Scan for the cell matching the given text and deliver its [X, Y] coordinate at center. 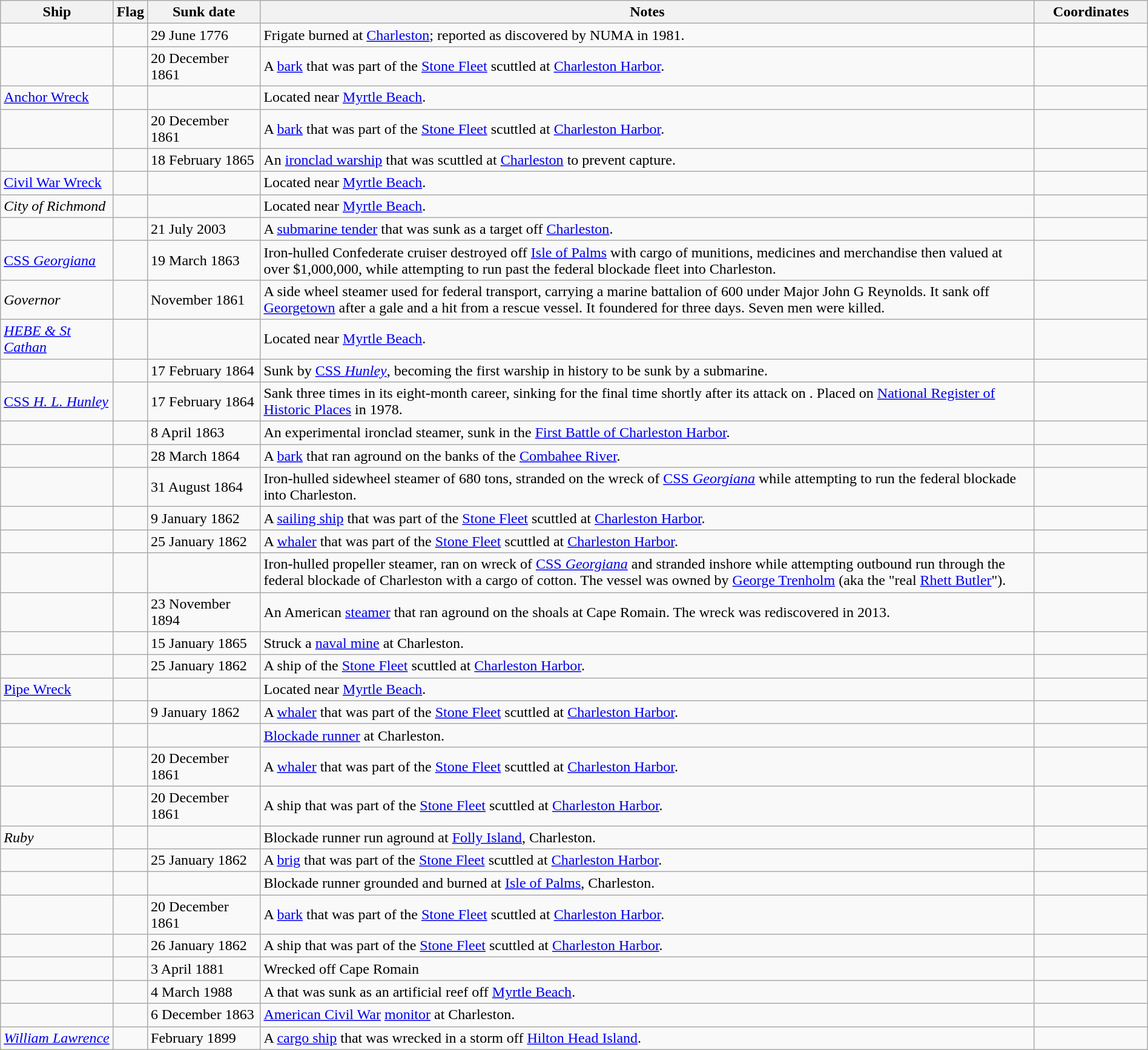
Frigate burned at Charleston; reported as discovered by NUMA in 1981. [647, 35]
Blockade runner at Charleston. [647, 735]
Sunk by CSS Hunley, becoming the first warship in history to be sunk by a submarine. [647, 370]
A submarine tender that was sunk as a target off Charleston. [647, 229]
An ironclad warship that was scuttled at Charleston to prevent capture. [647, 160]
3 April 1881 [204, 969]
CSS Georgiana [57, 260]
CSS H. L. Hunley [57, 402]
Notes [647, 12]
February 1899 [204, 1038]
Wrecked off Cape Romain [647, 969]
American Civil War monitor at Charleston. [647, 1015]
Pipe Wreck [57, 689]
A that was sunk as an artificial reef off Myrtle Beach. [647, 992]
HEBE & St Cathan [57, 339]
Blockade runner run aground at Folly Island, Charleston. [647, 837]
Ship [57, 12]
Flag [130, 12]
21 July 2003 [204, 229]
Ruby [57, 837]
Blockade runner grounded and burned at Isle of Palms, Charleston. [647, 883]
19 March 1863 [204, 260]
29 June 1776 [204, 35]
Iron-hulled sidewheel steamer of 680 tons, stranded on the wreck of CSS Georgiana while attempting to run the federal blockade into Charleston. [647, 487]
A cargo ship that was wrecked in a storm off Hilton Head Island. [647, 1038]
Sunk date [204, 12]
A ship of the Stone Fleet scuttled at Charleston Harbor. [647, 666]
November 1861 [204, 299]
An experimental ironclad steamer, sunk in the First Battle of Charleston Harbor. [647, 433]
4 March 1988 [204, 992]
Governor [57, 299]
15 January 1865 [204, 643]
Civil War Wreck [57, 183]
6 December 1863 [204, 1015]
28 March 1864 [204, 456]
A bark that ran aground on the banks of the Combahee River. [647, 456]
A sailing ship that was part of the Stone Fleet scuttled at Charleston Harbor. [647, 518]
18 February 1865 [204, 160]
Anchor Wreck [57, 97]
Coordinates [1091, 12]
William Lawrence [57, 1038]
Struck a naval mine at Charleston. [647, 643]
City of Richmond [57, 206]
31 August 1864 [204, 487]
8 April 1863 [204, 433]
23 November 1894 [204, 612]
A brig that was part of the Stone Fleet scuttled at Charleston Harbor. [647, 860]
An American steamer that ran aground on the shoals at Cape Romain. The wreck was rediscovered in 2013. [647, 612]
26 January 1862 [204, 946]
